Identify which cell holds the provided text, then report its (X, Y) central coordinate. 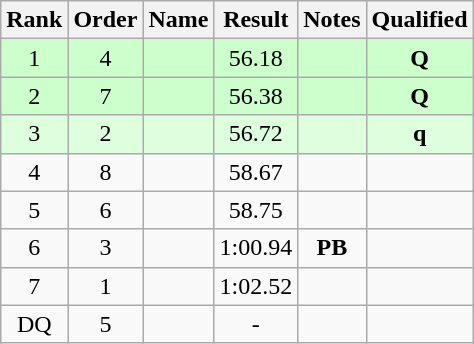
56.72 (256, 134)
DQ (34, 324)
q (420, 134)
PB (332, 248)
Name (178, 20)
Qualified (420, 20)
56.38 (256, 96)
58.75 (256, 210)
8 (106, 172)
1:02.52 (256, 286)
Notes (332, 20)
1:00.94 (256, 248)
Order (106, 20)
Result (256, 20)
56.18 (256, 58)
58.67 (256, 172)
Rank (34, 20)
- (256, 324)
